Return (x, y) of the center of cell containing provided text 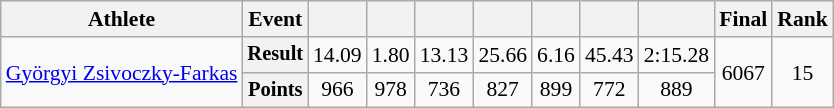
Event (275, 19)
Final (743, 19)
1.80 (391, 55)
966 (338, 90)
899 (556, 90)
6.16 (556, 55)
2:15.28 (676, 55)
827 (502, 90)
772 (610, 90)
13.13 (444, 55)
25.66 (502, 55)
889 (676, 90)
978 (391, 90)
Result (275, 55)
736 (444, 90)
Points (275, 90)
Györgyi Zsivoczky-Farkas (122, 72)
45.43 (610, 55)
14.09 (338, 55)
15 (802, 72)
Athlete (122, 19)
Rank (802, 19)
6067 (743, 72)
